Return [X, Y] of the center of cell containing provided text 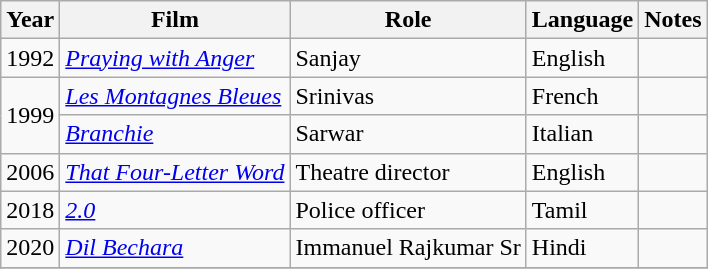
Hindi [582, 248]
Theatre director [408, 172]
Year [30, 20]
Les Montagnes Bleues [175, 96]
2.0 [175, 210]
Film [175, 20]
1999 [30, 115]
Dil Bechara [175, 248]
1992 [30, 58]
Immanuel Rajkumar Sr [408, 248]
Role [408, 20]
2018 [30, 210]
Sarwar [408, 134]
Police officer [408, 210]
Sanjay [408, 58]
2020 [30, 248]
Notes [673, 20]
That Four-Letter Word [175, 172]
Italian [582, 134]
Praying with Anger [175, 58]
2006 [30, 172]
French [582, 96]
Language [582, 20]
Srinivas [408, 96]
Branchie [175, 134]
Tamil [582, 210]
